Provide the (x, y) coordinate of the cell's center where the given text is located.  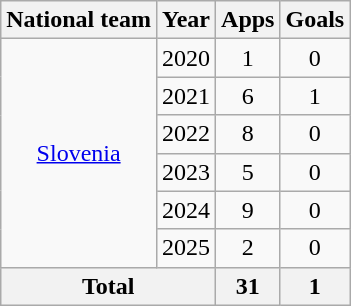
2 (248, 248)
2021 (186, 96)
2025 (186, 248)
Goals (315, 20)
Slovenia (79, 153)
2024 (186, 210)
Apps (248, 20)
2020 (186, 58)
6 (248, 96)
31 (248, 286)
8 (248, 134)
2023 (186, 172)
5 (248, 172)
National team (79, 20)
2022 (186, 134)
9 (248, 210)
Total (108, 286)
Year (186, 20)
